Provide the [x, y] coordinate of the cell's center where the given text is located.  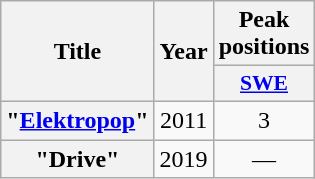
Title [78, 52]
2019 [184, 159]
"Elektropop" [78, 120]
2011 [184, 120]
SWE [264, 84]
Year [184, 52]
— [264, 159]
Peak positions [264, 34]
3 [264, 120]
"Drive" [78, 159]
